Scan for the cell matching the given text and deliver its (x, y) coordinate at center. 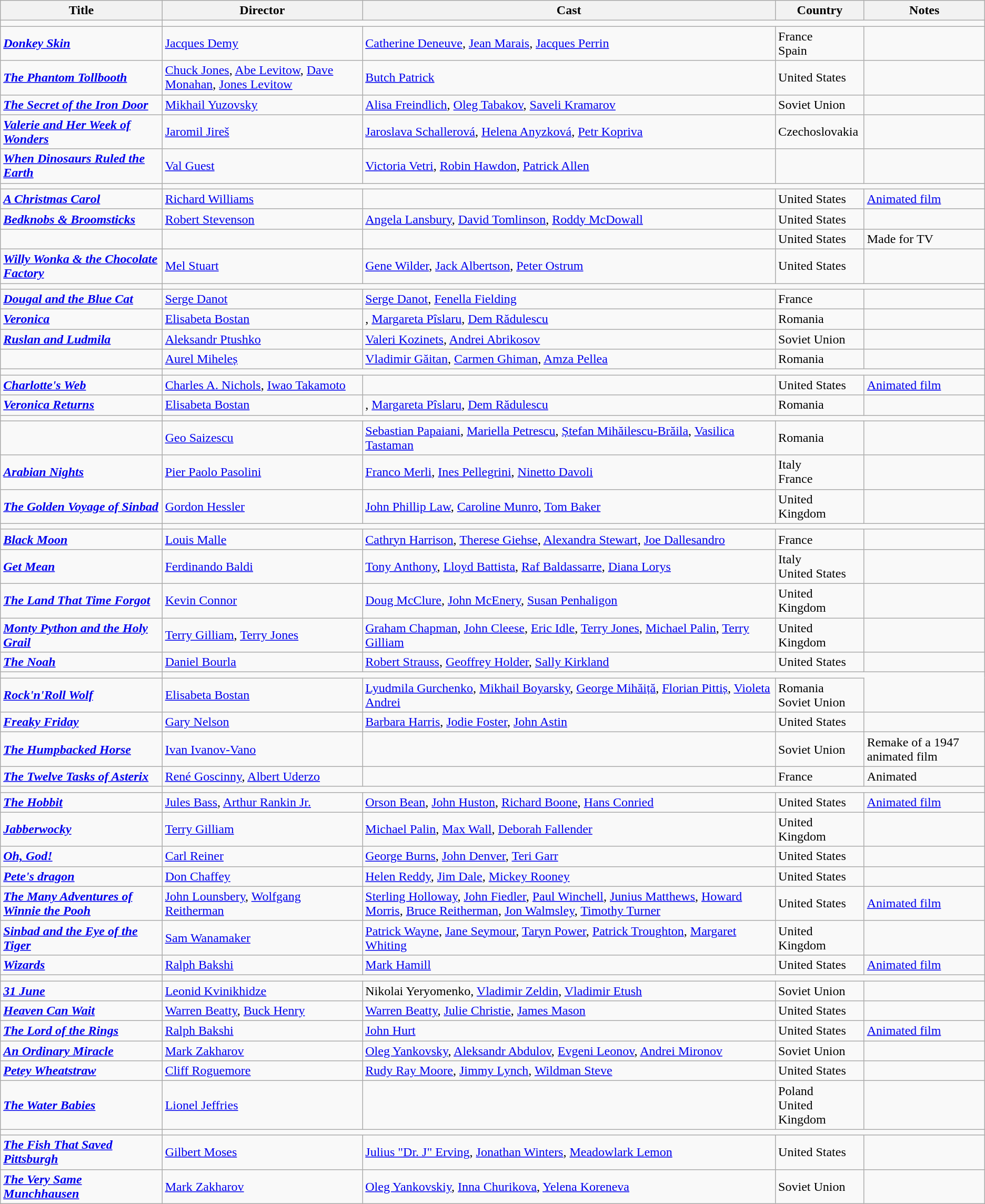
The Humpbacked Horse (81, 749)
The Secret of the Iron Door (81, 105)
Terry Gilliam (262, 829)
Kevin Connor (262, 601)
Country (820, 11)
Ruslan and Ludmila (81, 339)
Aleksandr Ptushko (262, 339)
Oh, God! (81, 856)
Heaven Can Wait (81, 1011)
Sterling Holloway, John Fiedler, Paul Winchell, Junius Matthews, Howard Morris, Bruce Reitherman, Jon Walmsley, Timothy Turner (569, 904)
Gene Wilder, Jack Albertson, Peter Ostrum (569, 266)
Oleg Yankovskiy, Inna Churikova, Yelena Koreneva (569, 1187)
Jacques Demy (262, 43)
Willy Wonka & the Chocolate Factory (81, 266)
Richard Williams (262, 199)
Jaroslava Schallerová, Helena Anyzková, Petr Kopriva (569, 131)
Franco Merli, Ines Pellegrini, Ninetto Davoli (569, 472)
Valerie and Her Week of Wonders (81, 131)
Dougal and the Blue Cat (81, 299)
Czechoslovakia (820, 131)
The Very Same Munchhausen (81, 1187)
Pier Paolo Pasolini (262, 472)
Warren Beatty, Buck Henry (262, 1011)
Victoria Vetri, Robin Hawdon, Patrick Allen (569, 166)
Helen Reddy, Jim Dale, Mickey Rooney (569, 876)
Cliff Roguemore (262, 1071)
Angela Lansbury, David Tomlinson, Roddy McDowall (569, 219)
Get Mean (81, 566)
FranceSpain (820, 43)
Petey Wheatstraw (81, 1071)
Nikolai Yeryomenko, Vladimir Zeldin, Vladimir Etush (569, 990)
RomaniaSoviet Union (820, 695)
A Christmas Carol (81, 199)
Mel Stuart (262, 266)
Sinbad and the Eye of the Tiger (81, 937)
Serge Danot, Fenella Fielding (569, 299)
Rudy Ray Moore, Jimmy Lynch, Wildman Steve (569, 1071)
Patrick Wayne, Jane Seymour, Taryn Power, Patrick Troughton, Margaret Whiting (569, 937)
Serge Danot (262, 299)
Donkey Skin (81, 43)
Vladimir Găitan, Carmen Ghiman, Amza Pellea (569, 359)
The Twelve Tasks of Asterix (81, 776)
Gordon Hessler (262, 506)
Monty Python and the Holy Grail (81, 634)
Bedknobs & Broomsticks (81, 219)
Valeri Kozinets, Andrei Abrikosov (569, 339)
The Noah (81, 662)
The Water Babies (81, 1105)
George Burns, John Denver, Teri Garr (569, 856)
Made for TV (924, 239)
Notes (924, 11)
Jules Bass, Arthur Rankin Jr. (262, 802)
The Hobbit (81, 802)
Sam Wanamaker (262, 937)
Ferdinando Baldi (262, 566)
Mark Hamill (569, 965)
Graham Chapman, John Cleese, Eric Idle, Terry Jones, Michael Palin, Terry Gilliam (569, 634)
Freaky Friday (81, 722)
Robert Stevenson (262, 219)
Oleg Yankovsky, Aleksandr Abdulov, Evgeni Leonov, Andrei Mironov (569, 1051)
The Golden Voyage of Sinbad (81, 506)
Catherine Deneuve, Jean Marais, Jacques Perrin (569, 43)
Warren Beatty, Julie Christie, James Mason (569, 1011)
An Ordinary Miracle (81, 1051)
John Lounsbery, Wolfgang Reitherman (262, 904)
Alisa Freindlich, Oleg Tabakov, Saveli Kramarov (569, 105)
Title (81, 11)
Aurel Miheleș (262, 359)
Charlotte's Web (81, 385)
Pete's dragon (81, 876)
ItalyUnited States (820, 566)
Tony Anthony, Lloyd Battista, Raf Baldassarre, Diana Lorys (569, 566)
Cast (569, 11)
Ivan Ivanov-Vano (262, 749)
The Lord of the Rings (81, 1031)
Black Moon (81, 539)
Barbara Harris, Jodie Foster, John Astin (569, 722)
Butch Patrick (569, 78)
The Fish That Saved Pittsburgh (81, 1152)
Carl Reiner (262, 856)
Don Chaffey (262, 876)
Doug McClure, John McEnery, Susan Penhaligon (569, 601)
Daniel Bourla (262, 662)
Jaromil Jireš (262, 131)
Mikhail Yuzovsky (262, 105)
Terry Gilliam, Terry Jones (262, 634)
Charles A. Nichols, Iwao Takamoto (262, 385)
John Hurt (569, 1031)
Louis Malle (262, 539)
Robert Strauss, Geoffrey Holder, Sally Kirkland (569, 662)
Veronica Returns (81, 405)
Wizards (81, 965)
Orson Bean, John Huston, Richard Boone, Hans Conried (569, 802)
PolandUnited Kingdom (820, 1105)
The Land That Time Forgot (81, 601)
Val Guest (262, 166)
Jabberwocky (81, 829)
Director (262, 11)
Lyudmila Gurchenko, Mikhail Boyarsky, George Mihăiță, Florian Pittiș, Violeta Andrei (569, 695)
31 June (81, 990)
Gary Nelson (262, 722)
Leonid Kvinikhidze (262, 990)
Cathryn Harrison, Therese Giehse, Alexandra Stewart, Joe Dallesandro (569, 539)
Remake of a 1947 animated film (924, 749)
Sebastian Papaiani, Mariella Petrescu, Ștefan Mihăilescu-Brăila, Vasilica Tastaman (569, 438)
Chuck Jones, Abe Levitow, Dave Monahan, Jones Levitow (262, 78)
Michael Palin, Max Wall, Deborah Fallender (569, 829)
John Phillip Law, Caroline Munro, Tom Baker (569, 506)
Lionel Jeffries (262, 1105)
Arabian Nights (81, 472)
ItalyFrance (820, 472)
Gilbert Moses (262, 1152)
Julius "Dr. J" Erving, Jonathan Winters, Meadowlark Lemon (569, 1152)
The Many Adventures of Winnie the Pooh (81, 904)
René Goscinny, Albert Uderzo (262, 776)
Geo Saizescu (262, 438)
When Dinosaurs Ruled the Earth (81, 166)
Veronica (81, 319)
Animated (924, 776)
The Phantom Tollbooth (81, 78)
Rock'n'Roll Wolf (81, 695)
